Output the (X, Y) coordinate of the center of the cell containing the given text.  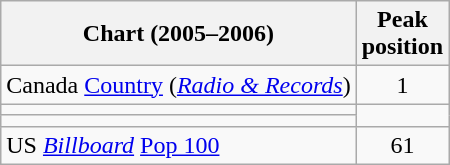
US Billboard Pop 100 (178, 145)
1 (402, 85)
61 (402, 145)
Peakposition (402, 34)
Chart (2005–2006) (178, 34)
Canada Country (Radio & Records) (178, 85)
